Find where the given text appears and provide that cell's center as [X, Y] coordinate. 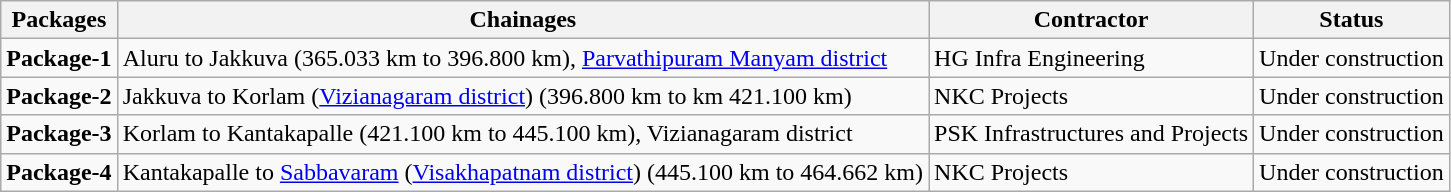
HG Infra Engineering [1092, 58]
Aluru to Jakkuva (365.033 km to 396.800 km), Parvathipuram Manyam district [522, 58]
Package-2 [59, 96]
Package-4 [59, 172]
Kantakapalle to Sabbavaram (Visakhapatnam district) (445.100 km to 464.662 km) [522, 172]
Contractor [1092, 20]
Package-3 [59, 134]
Jakkuva to Korlam (Vizianagaram district) (396.800 km to km 421.100 km) [522, 96]
Packages [59, 20]
Package-1 [59, 58]
Chainages [522, 20]
Status [1352, 20]
Korlam to Kantakapalle (421.100 km to 445.100 km), Vizianagaram district [522, 134]
PSK Infrastructures and Projects [1092, 134]
